Determine the (X, Y) coordinate at the center of the cell enclosing the given text.  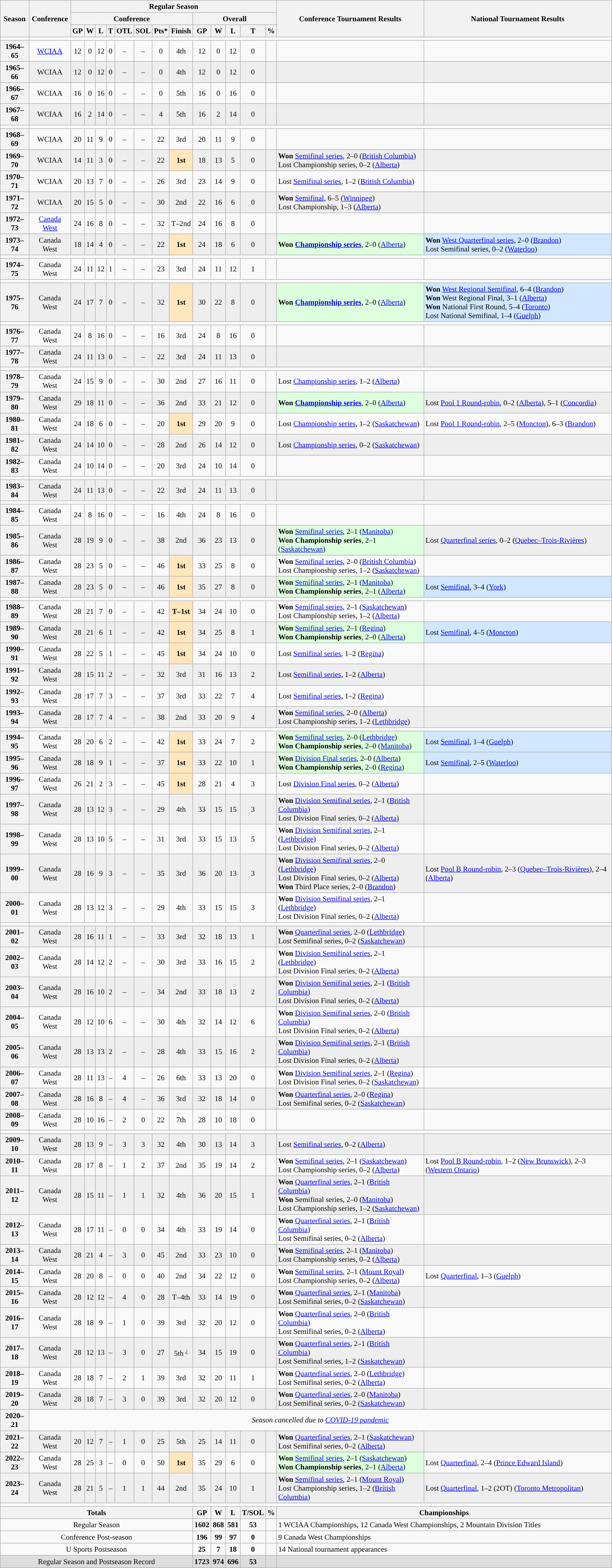
44 (161, 1488)
Lost Quarterfinal, 1–2 (2OT) (Toronto Metropolitan) (518, 1488)
2013–14 (15, 1255)
T/SOL (253, 1512)
14 National tournament appearances (444, 1549)
Won Semifinal series, 2–0 (British Columbia)Lost Championship series, 0–2 (Alberta) (350, 160)
2007–08 (15, 1098)
2014–15 (15, 1276)
2003–04 (15, 992)
1969–70 (15, 160)
Won Division Final series, 2–0 (Alberta)Won Championship series, 2–0 (Regina) (350, 763)
1999–00 (15, 873)
1987–88 (15, 587)
1991–92 (15, 675)
2005–06 (15, 1052)
Won Semifinal series, 2–1 (Mount Royal)Lost Championship series, 0–2 (Alberta) (350, 1276)
1993–94 (15, 717)
Won Semifinal series, 2–0 (Alberta)Lost Championship series, 1–2 (Lethbridge) (350, 717)
2020–21 (15, 1420)
1974–75 (15, 269)
Lost Championship series, 1–2 (Alberta) (350, 381)
1994–95 (15, 741)
Won Quarterfinal series, 2–0 (Lethbridge)Lost Semifinal series, 0–2 (Saskatchewan) (350, 936)
1988–89 (15, 611)
1972–73 (15, 223)
1985–86 (15, 540)
Lost Pool 1 Round-robin, 0–2 (Alberta), 5–1 (Concordia) (518, 402)
50 (161, 1462)
2023–24 (15, 1488)
196 (202, 1537)
1998–99 (15, 839)
1 WCIAA Championships, 12 Canada West Championships, 2 Mountain Division Titles (444, 1525)
Lost Pool B Round-robin, 2–3 (Quebec–Trois-Rivières), 2–4 (Alberta) (518, 873)
Lost Semifinal series, 1–2 (Alberta) (350, 675)
2004–05 (15, 1022)
974 (218, 1561)
868 (218, 1525)
1986–87 (15, 566)
Won Quarterfinal series, 2–0 (Lethbridge)Lost Semifinal series, 0–2 (Alberta) (350, 1378)
Won Division Semifinal series, 2–0 (British Columbia)Lost Division Final series, 0–2 (Alberta) (350, 1022)
9 Canada West Championships (444, 1537)
Totals (97, 1512)
Won Semifinal series, 2–1 (Mount Royal)Lost Championship series, 1–2 (British Columbia) (350, 1488)
Finish (181, 31)
National Tournament Results (518, 19)
6th (181, 1078)
Won Semifinal series, 2–1 (Saskatchewan)Lost Championship series, 1–2 (Alberta) (350, 611)
Lost Semifinal series, 0–2 (Alberta) (350, 1144)
T–4th (181, 1297)
1971–72 (15, 202)
1723 (202, 1561)
2012–13 (15, 1229)
1983–84 (15, 490)
Won Quarterfinal series, 2–1 (Saskatchewan)Lost Semifinal series, 0–2 (Alberta) (350, 1441)
T–1st (181, 611)
Won Division Semifinal series, 2–0 (Lethbridge)Lost Division Final series, 0–2 (Alberta)Won Third Place series, 2–0 (Brandon) (350, 873)
Lost Pool 1 Round-robin, 2–5 (Moncton), 6–3 (Brandon) (518, 424)
1977–78 (15, 357)
Lost Semifinal series, 1–2 (British Columbia) (350, 181)
1995–96 (15, 763)
1989–90 (15, 633)
696 (233, 1561)
1967–68 (15, 114)
Lost Quarterfinal, 1–3 (Guelph) (518, 1276)
1992–93 (15, 696)
1990–91 (15, 654)
1976–77 (15, 336)
Lost Pool B Round-robin, 1–2 (New Brunswick), 2–3 (Western Ontario) (518, 1165)
Season cancelled due to COVID-19 pandemic (320, 1420)
Regular Season and Postseason Record (97, 1561)
Won Semifinal series, 2–1 (Saskatchewan)Won Championship series, 2–1 (Alberta) (350, 1462)
Lost Division Final series, 0–2 (Alberta) (350, 784)
Won Semifinal series, 2–0 (Lethbridge)Won Championship series, 2–0 (Manitoba) (350, 741)
1966–67 (15, 93)
Won Semifinal series, 2–1 (Regina)Won Championship series, 2–0 (Alberta) (350, 633)
1965–66 (15, 72)
Won Semifinal series, 2–1 (Saskatchewan)Lost Championship series, 0–2 (Alberta) (350, 1165)
1978–79 (15, 381)
2009–10 (15, 1144)
Lost Semifinal, 2–5 (Waterloo) (518, 763)
2015–16 (15, 1297)
SOL (143, 31)
Lost Championship series, 1–2 (Saskatchewan) (350, 424)
2001–02 (15, 936)
581 (233, 1525)
2011–12 (15, 1195)
Won West Quarterfinal series, 2–0 (Brandon)Lost Semifinal series, 0–2 (Waterloo) (518, 244)
Lost Semifinal, 4–5 (Moncton) (518, 633)
2019–20 (15, 1399)
Pts* (161, 31)
Won Semifinal series, 2–1 (Manitoba)Won Championship series, 2–1 (Alberta) (350, 587)
Won Semifinal series, 2–0 (British Columbia)Lost Championship series, 1–2 (Saskatchewan) (350, 566)
Lost Semifinal, 3–4 (York) (518, 587)
Lost Championship series, 0–2 (Saskatchewan) (350, 445)
Won Semifinal series, 2–1 (Manitoba)Lost Championship series, 0–2 (Alberta) (350, 1255)
Won Quarterfinal series, 2–1 (British Columbia)Won Semifinal series, 2–0 (Manitoba)Lost Championship series, 1–2 (Saskatchewan) (350, 1195)
2002–03 (15, 962)
OTL (124, 31)
T–2nd (181, 223)
2022–23 (15, 1462)
2010–11 (15, 1165)
Won Semifinal, 6–5 (Winnipeg)Lost Championship, 1–3 (Alberta) (350, 202)
1997–98 (15, 809)
Won Quarterfinal series, 2–1 (Manitoba)Lost Semifinal series, 0–2 (Saskatchewan) (350, 1297)
Overall (234, 19)
Conference Tournament Results (350, 19)
Won Quarterfinal series, 2–0 (Manitoba)Lost Semifinal series, 0–2 (Saskatchewan) (350, 1399)
1975–76 (15, 302)
99 (218, 1537)
2018–19 (15, 1378)
2016–17 (15, 1323)
Lost Quarterfinal series, 0–2 (Quebec–Trois-Rivières) (518, 540)
2008–09 (15, 1119)
97 (233, 1537)
Lost Quarterfinal, 2–4 (Prince Edward Island) (518, 1462)
1980–81 (15, 424)
1979–80 (15, 402)
1602 (202, 1525)
1981–82 (15, 445)
Won Quarterfinal series, 2–1 (British Columbia)Lost Semifinal series, 1–2 (Saskatchewan) (350, 1352)
Won Division Semifinal series, 2–1 (Regina)Lost Division Final series, 0–2 (Saskatchewan) (350, 1078)
2000–01 (15, 908)
1964–65 (15, 51)
7th (181, 1119)
Won Quarterfinal series, 2–0 (British Columbia)Lost Semifinal series, 0–2 (Alberta) (350, 1323)
1996–97 (15, 784)
Lost Semifinal, 1–4 (Guelph) (518, 741)
1984–85 (15, 515)
2017–18 (15, 1352)
Conference Post-season (97, 1537)
Won Semifinal series, 2–1 (Manitoba)Won Championship series, 2–1 (Saskatchewan) (350, 540)
2021–22 (15, 1441)
1970–71 (15, 181)
1982–83 (15, 466)
Won Quarterfinal series, 2–0 (Regina)Lost Semifinal series, 0–2 (Saskatchewan) (350, 1098)
40 (161, 1276)
1968–69 (15, 139)
Won Quarterfinal series, 2–1 (British Columbia)Lost Semifinal series, 0–2 (Alberta) (350, 1229)
2006–07 (15, 1078)
5th ¿ (181, 1352)
Season (15, 19)
U Sports Postseason (97, 1549)
1973–74 (15, 244)
Championships (444, 1512)
